Determine the [X, Y] coordinate at the center of the cell enclosing the given text.  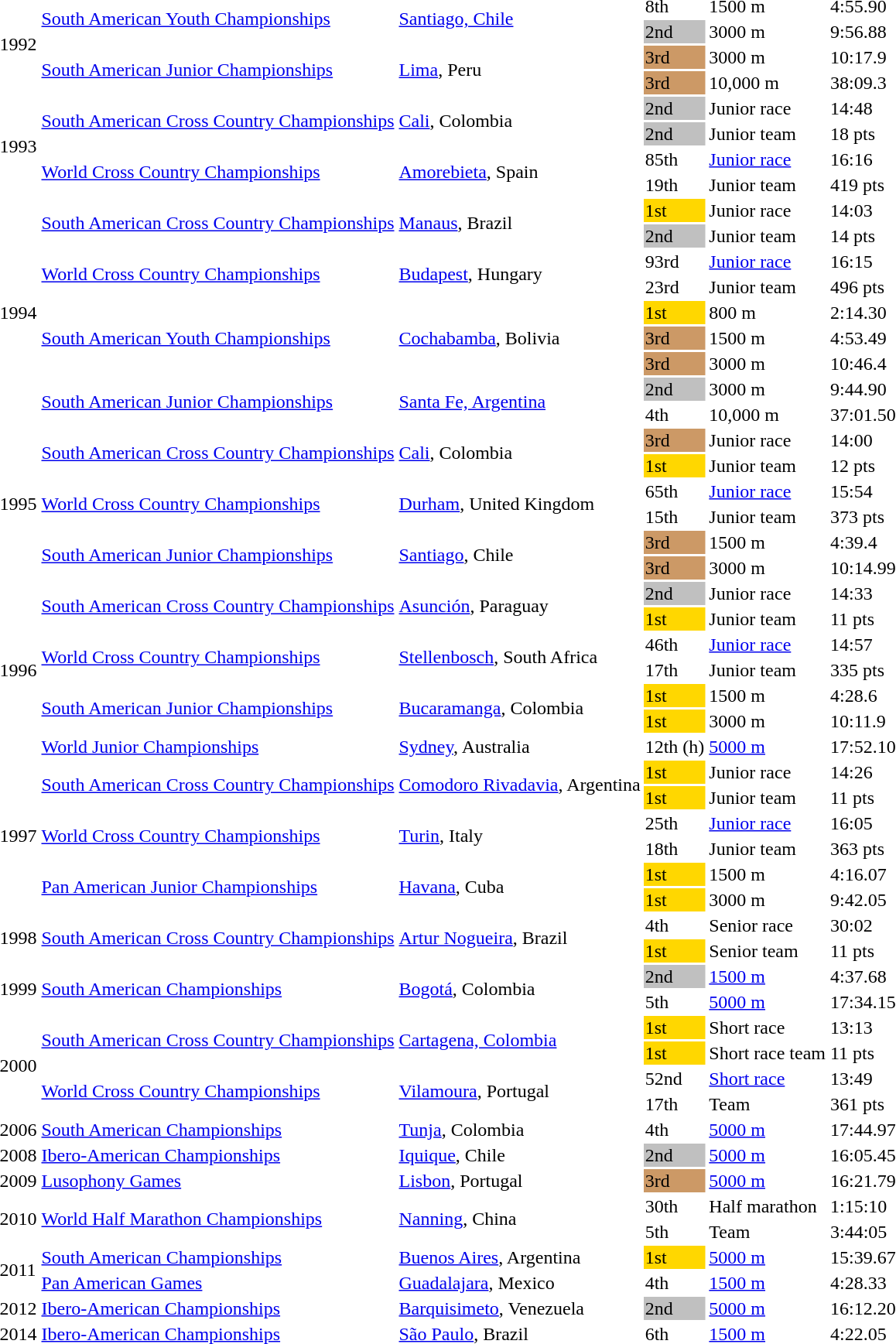
Iquique, Chile [520, 1155]
Vilamoura, Portugal [520, 1091]
Budapest, Hungary [520, 274]
30th [675, 1206]
Manaus, Brazil [520, 223]
Guadalajara, Mexico [520, 1283]
Lisbon, Portugal [520, 1181]
Bogotá, Colombia [520, 989]
23rd [675, 287]
Barquisimeto, Venezuela [520, 1308]
Lima, Peru [520, 70]
World Junior Championships [218, 747]
South American Youth Championships [218, 338]
Nanning, China [520, 1219]
19th [675, 185]
15th [675, 517]
12th (h) [675, 747]
25th [675, 823]
Amorebieta, Spain [520, 172]
93rd [675, 262]
Cartagena, Colombia [520, 1040]
World Half Marathon Championships [218, 1219]
Turin, Italy [520, 836]
Senior race [768, 925]
Sydney, Australia [520, 747]
Lusophony Games [218, 1181]
Asunción, Paraguay [520, 607]
Artur Nogueira, Brazil [520, 938]
Senior team [768, 951]
65th [675, 491]
Half marathon [768, 1206]
Pan American Junior Championships [218, 887]
Santa Fe, Argentina [520, 402]
Bucaramanga, Colombia [520, 709]
Santiago, Chile [520, 556]
Durham, United Kingdom [520, 504]
Tunja, Colombia [520, 1130]
Buenos Aires, Argentina [520, 1257]
Havana, Cuba [520, 887]
85th [675, 159]
Comodoro Rivadavia, Argentina [520, 785]
46th [675, 645]
Stellenbosch, South Africa [520, 658]
800 m [768, 313]
Short race team [768, 1053]
52nd [675, 1079]
Pan American Games [218, 1283]
Cochabamba, Bolivia [520, 338]
18th [675, 849]
